Identify which cell holds the provided text, then report its [X, Y] central coordinate. 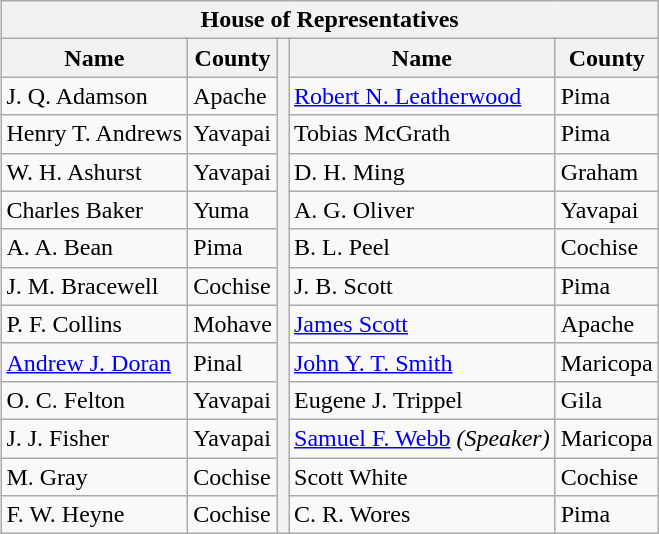
Gila [606, 400]
Eugene J. Trippel [422, 400]
Charles Baker [94, 210]
J. J. Fisher [94, 438]
Henry T. Andrews [94, 134]
A. A. Bean [94, 248]
Samuel F. Webb (Speaker) [422, 438]
Tobias McGrath [422, 134]
John Y. T. Smith [422, 362]
House of Representatives [330, 20]
J. Q. Adamson [94, 96]
Graham [606, 172]
M. Gray [94, 477]
Robert N. Leatherwood [422, 96]
Yuma [233, 210]
P. F. Collins [94, 324]
D. H. Ming [422, 172]
Scott White [422, 477]
O. C. Felton [94, 400]
A. G. Oliver [422, 210]
F. W. Heyne [94, 515]
B. L. Peel [422, 248]
C. R. Wores [422, 515]
Mohave [233, 324]
J. M. Bracewell [94, 286]
J. B. Scott [422, 286]
W. H. Ashurst [94, 172]
Andrew J. Doran [94, 362]
Pinal [233, 362]
James Scott [422, 324]
